Pinpoint the cell where the given text exists, returning its [X, Y] midpoint coordinate. 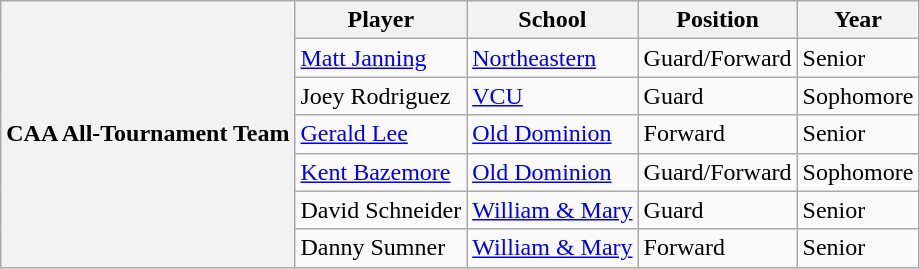
Matt Janning [381, 58]
Year [858, 20]
Northeastern [552, 58]
David Schneider [381, 210]
Position [718, 20]
Danny Sumner [381, 248]
CAA All-Tournament Team [148, 134]
Joey Rodriguez [381, 96]
Gerald Lee [381, 134]
Player [381, 20]
VCU [552, 96]
School [552, 20]
Kent Bazemore [381, 172]
